Return the (x, y) coordinate for the center point of the cell that contains the specified text.  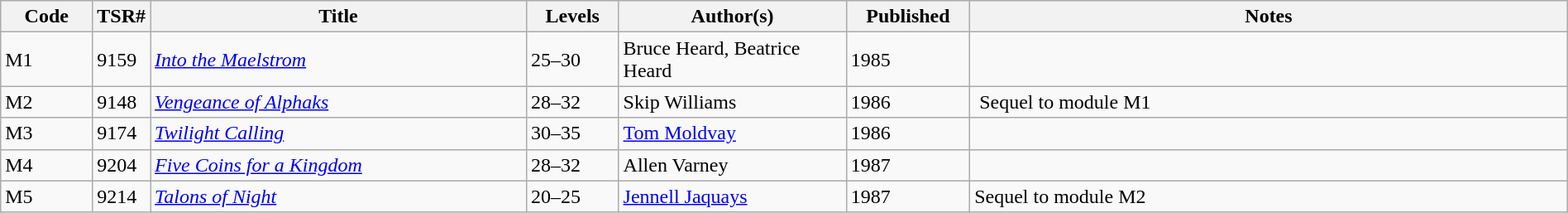
9148 (122, 102)
Talons of Night (339, 196)
Published (908, 17)
Jennell Jaquays (733, 196)
Twilight Calling (339, 133)
Author(s) (733, 17)
Tom Moldvay (733, 133)
Notes (1269, 17)
Skip Williams (733, 102)
9174 (122, 133)
Code (46, 17)
Title (339, 17)
Allen Varney (733, 165)
M4 (46, 165)
1985 (908, 60)
30–35 (572, 133)
9214 (122, 196)
25–30 (572, 60)
Five Coins for a Kingdom (339, 165)
Into the Maelstrom (339, 60)
Vengeance of Alphaks (339, 102)
M3 (46, 133)
M1 (46, 60)
Sequel to module M1 (1269, 102)
TSR# (122, 17)
9204 (122, 165)
M2 (46, 102)
Sequel to module M2 (1269, 196)
Bruce Heard, Beatrice Heard (733, 60)
Levels (572, 17)
9159 (122, 60)
20–25 (572, 196)
M5 (46, 196)
